Provide the [x, y] coordinate of the cell's center where the given text is located.  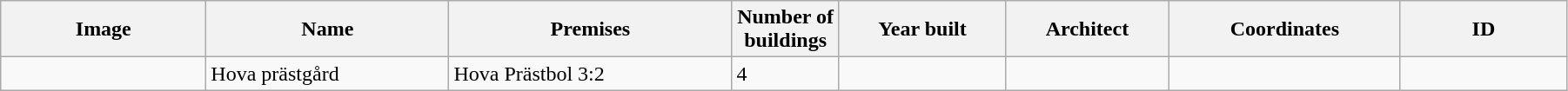
Premises [590, 29]
Hova prästgård [327, 74]
Hova Prästbol 3:2 [590, 74]
Image [104, 29]
Name [327, 29]
Year built [922, 29]
Architect [1087, 29]
ID [1483, 29]
Number ofbuildings [786, 29]
4 [786, 74]
Coordinates [1284, 29]
